From the cell containing the given text, extract its center point as [X, Y] coordinate. 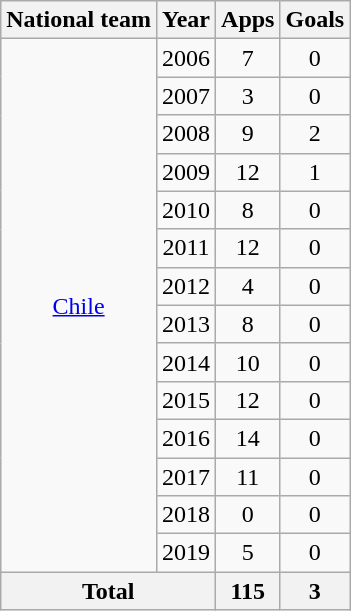
14 [248, 438]
2010 [186, 210]
Goals [315, 20]
9 [248, 134]
1 [315, 172]
Chile [79, 306]
11 [248, 477]
2006 [186, 58]
2008 [186, 134]
4 [248, 286]
National team [79, 20]
2015 [186, 400]
2 [315, 134]
2011 [186, 248]
10 [248, 362]
Total [108, 591]
2018 [186, 515]
Apps [248, 20]
2013 [186, 324]
2016 [186, 438]
Year [186, 20]
2014 [186, 362]
2009 [186, 172]
7 [248, 58]
115 [248, 591]
2007 [186, 96]
2019 [186, 553]
2017 [186, 477]
5 [248, 553]
2012 [186, 286]
